Determine the [x, y] coordinate at the center of the cell enclosing the given text.  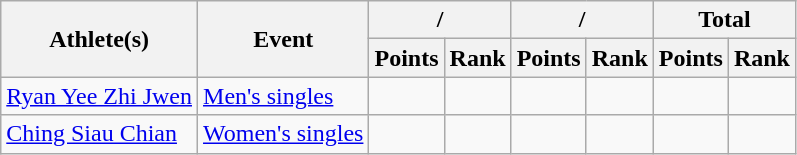
Event [284, 39]
Athlete(s) [100, 39]
Ryan Yee Zhi Jwen [100, 96]
Ching Siau Chian [100, 134]
Men's singles [284, 96]
Total [724, 20]
Women's singles [284, 134]
